Search for the cell housing the specified text and yield its (X, Y) center coordinate. 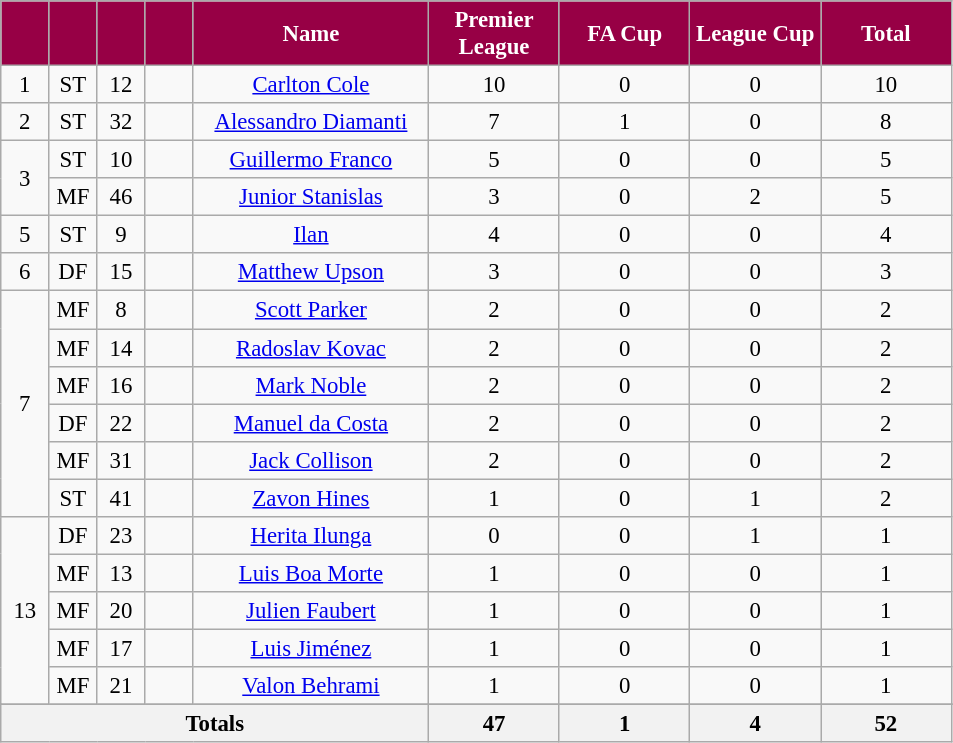
47 (494, 724)
Jack Collison (311, 460)
Ilan (311, 235)
Radoslav Kovac (311, 348)
FA Cup (624, 34)
46 (121, 197)
Zavon Hines (311, 498)
14 (121, 348)
6 (25, 273)
Herita Ilunga (311, 536)
Luis Boa Morte (311, 573)
Total (886, 34)
League Cup (756, 34)
16 (121, 385)
15 (121, 273)
21 (121, 686)
Junior Stanislas (311, 197)
Julien Faubert (311, 611)
31 (121, 460)
Guillermo Franco (311, 160)
Premier League (494, 34)
41 (121, 498)
Scott Parker (311, 310)
9 (121, 235)
17 (121, 648)
Manuel da Costa (311, 423)
Name (311, 34)
Totals (215, 724)
52 (886, 724)
Carlton Cole (311, 85)
23 (121, 536)
Alessandro Diamanti (311, 122)
Valon Behrami (311, 686)
12 (121, 85)
Matthew Upson (311, 273)
Mark Noble (311, 385)
Luis Jiménez (311, 648)
20 (121, 611)
22 (121, 423)
32 (121, 122)
